Determine the (x, y) coordinate at the center of the cell enclosing the given text.  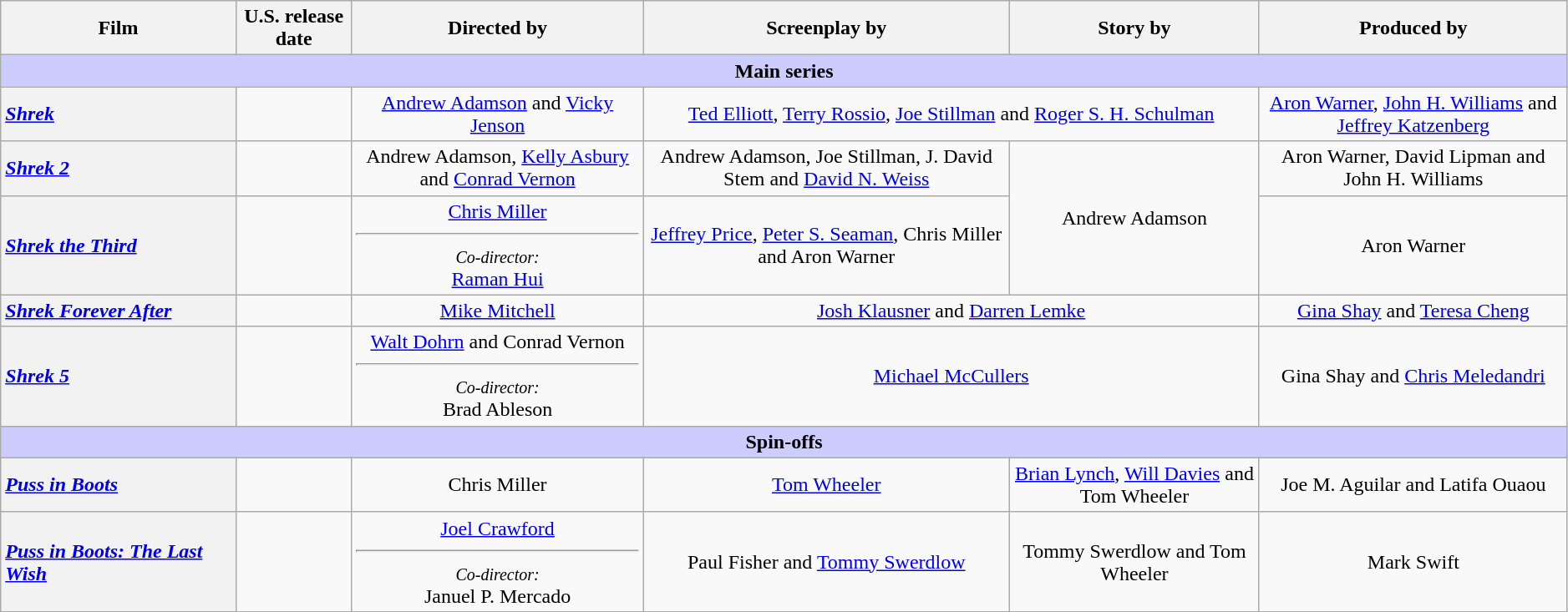
Michael McCullers (951, 376)
Andrew Adamson and Vicky Jenson (498, 114)
Shrek Forever After (119, 311)
Shrek the Third (119, 245)
Brian Lynch, Will Davies and Tom Wheeler (1134, 484)
Puss in Boots (119, 484)
Chris MillerCo-director:Raman Hui (498, 245)
Tom Wheeler (827, 484)
Spin-offs (784, 442)
Tommy Swerdlow and Tom Wheeler (1134, 561)
Mark Swift (1413, 561)
Shrek 5 (119, 376)
U.S. release date (294, 28)
Walt Dohrn and Conrad VernonCo-director:Brad Ableson (498, 376)
Aron Warner, John H. Williams and Jeffrey Katzenberg (1413, 114)
Film (119, 28)
Screenplay by (827, 28)
Jeffrey Price, Peter S. Seaman, Chris Miller and Aron Warner (827, 245)
Directed by (498, 28)
Andrew Adamson (1134, 218)
Josh Klausner and Darren Lemke (951, 311)
Paul Fisher and Tommy Swerdlow (827, 561)
Mike Mitchell (498, 311)
Aron Warner (1413, 245)
Produced by (1413, 28)
Andrew Adamson, Joe Stillman, J. David Stem and David N. Weiss (827, 169)
Shrek 2 (119, 169)
Main series (784, 71)
Puss in Boots: The Last Wish (119, 561)
Aron Warner, David Lipman and John H. Williams (1413, 169)
Joel CrawfordCo-director:Januel P. Mercado (498, 561)
Andrew Adamson, Kelly Asbury and Conrad Vernon (498, 169)
Shrek (119, 114)
Gina Shay and Chris Meledandri (1413, 376)
Joe M. Aguilar and Latifa Ouaou (1413, 484)
Gina Shay and Teresa Cheng (1413, 311)
Story by (1134, 28)
Ted Elliott, Terry Rossio, Joe Stillman and Roger S. H. Schulman (951, 114)
Chris Miller (498, 484)
